Determine the [x, y] coordinate at the center of the cell enclosing the given text.  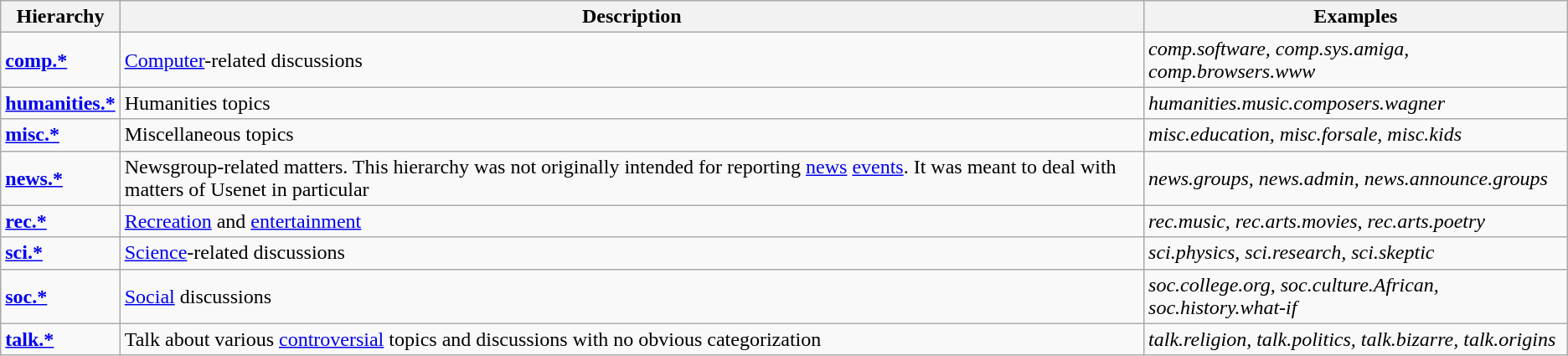
soc.college.org, soc.culture.African, soc.history.what-if [1356, 297]
misc.* [60, 135]
Science-related discussions [632, 253]
Computer-related discussions [632, 60]
comp.* [60, 60]
rec.music, rec.arts.movies, rec.arts.poetry [1356, 221]
Recreation and entertainment [632, 221]
sci.* [60, 253]
sci.physics, sci.research, sci.skeptic [1356, 253]
Miscellaneous topics [632, 135]
talk.* [60, 339]
humanities.music.composers.wagner [1356, 103]
rec.* [60, 221]
Talk about various controversial topics and discussions with no obvious categorization [632, 339]
Humanities topics [632, 103]
comp.software, comp.sys.amiga, comp.browsers.www [1356, 60]
Description [632, 17]
news.* [60, 178]
Examples [1356, 17]
misc.education, misc.forsale, misc.kids [1356, 135]
talk.religion, talk.politics, talk.bizarre, talk.origins [1356, 339]
Social discussions [632, 297]
news.groups, news.admin, news.announce.groups [1356, 178]
soc.* [60, 297]
humanities.* [60, 103]
Hierarchy [60, 17]
